Search for the cell housing the specified text and yield its (x, y) center coordinate. 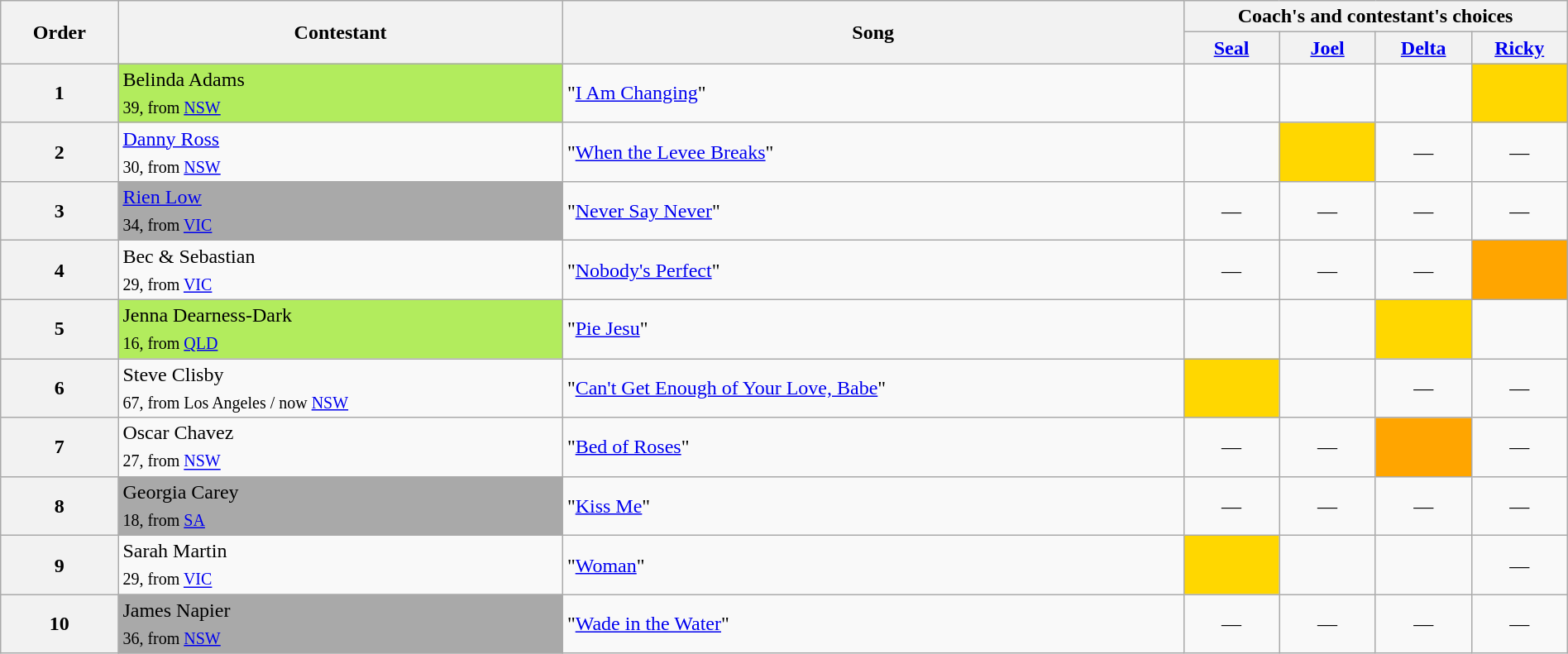
Steve Clisby67, from Los Angeles / now NSW (341, 389)
6 (60, 389)
Oscar Chavez27, from NSW (341, 446)
Coach's and contestant's choices (1375, 17)
4 (60, 270)
"Woman" (873, 566)
Sarah Martin29, from VIC (341, 566)
"Kiss Me" (873, 506)
Ricky (1519, 48)
"Bed of Roses" (873, 446)
Seal (1231, 48)
Danny Ross30, from NSW (341, 152)
3 (60, 212)
"Nobody's Perfect" (873, 270)
9 (60, 566)
8 (60, 506)
1 (60, 93)
5 (60, 329)
Joel (1327, 48)
Song (873, 32)
"I Am Changing" (873, 93)
2 (60, 152)
Rien Low34, from VIC (341, 212)
7 (60, 446)
Contestant (341, 32)
Bec & Sebastian 29, from VIC (341, 270)
"Never Say Never" (873, 212)
Order (60, 32)
James Napier36, from NSW (341, 623)
"When the Levee Breaks" (873, 152)
"Can't Get Enough of Your Love, Babe" (873, 389)
Jenna Dearness-Dark16, from QLD (341, 329)
"Pie Jesu" (873, 329)
"Wade in the Water" (873, 623)
Delta (1423, 48)
Georgia Carey18, from SA (341, 506)
10 (60, 623)
Belinda Adams39, from NSW (341, 93)
